For the text-containing cell, return its midpoint in (X, Y) coordinate format. 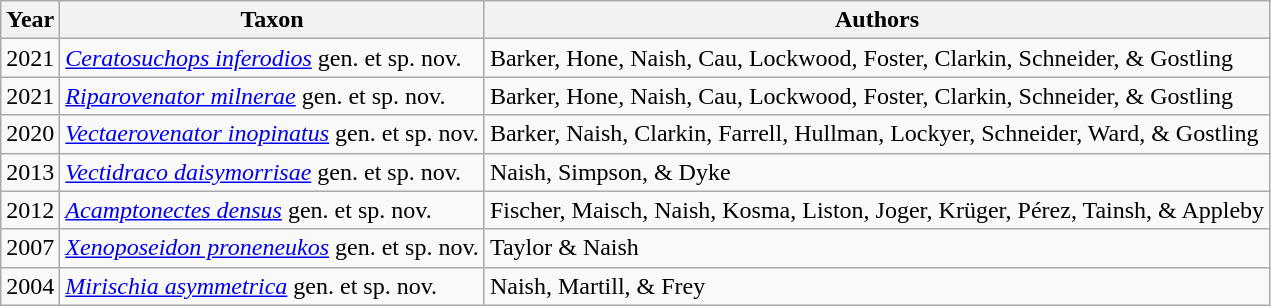
Authors (876, 20)
Riparovenator milnerae gen. et sp. nov. (272, 96)
Naish, Simpson, & Dyke (876, 172)
2012 (30, 210)
Vectaerovenator inopinatus gen. et sp. nov. (272, 134)
2007 (30, 248)
Vectidraco daisymorrisae gen. et sp. nov. (272, 172)
Acamptonectes densus gen. et sp. nov. (272, 210)
Taxon (272, 20)
Naish, Martill, & Frey (876, 286)
Barker, Naish, Clarkin, Farrell, Hullman, Lockyer, Schneider, Ward, & Gostling (876, 134)
Year (30, 20)
Ceratosuchops inferodios gen. et sp. nov. (272, 58)
2004 (30, 286)
Xenoposeidon proneneukos gen. et sp. nov. (272, 248)
2020 (30, 134)
Taylor & Naish (876, 248)
Mirischia asymmetrica gen. et sp. nov. (272, 286)
Fischer, Maisch, Naish, Kosma, Liston, Joger, Krüger, Pérez, Tainsh, & Appleby (876, 210)
2013 (30, 172)
